For the text-containing cell, return its midpoint in [X, Y] coordinate format. 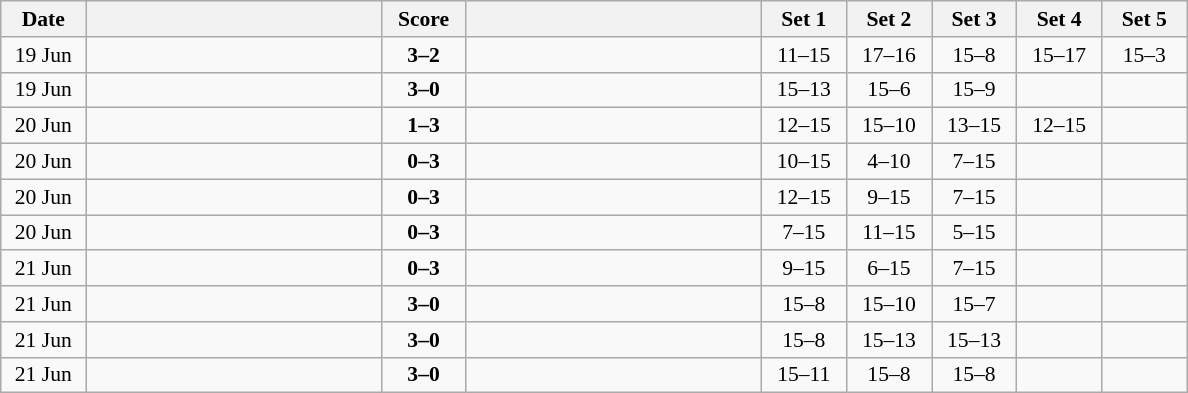
Date [44, 19]
3–2 [424, 55]
Score [424, 19]
Set 2 [888, 19]
4–10 [888, 162]
15–3 [1144, 55]
15–9 [974, 90]
17–16 [888, 55]
15–11 [804, 375]
Set 5 [1144, 19]
5–15 [974, 233]
Set 1 [804, 19]
1–3 [424, 126]
Set 3 [974, 19]
Set 4 [1060, 19]
6–15 [888, 269]
15–6 [888, 90]
13–15 [974, 126]
15–17 [1060, 55]
15–7 [974, 304]
10–15 [804, 162]
